Provide the [x, y] coordinate of the cell's center where the given text is located.  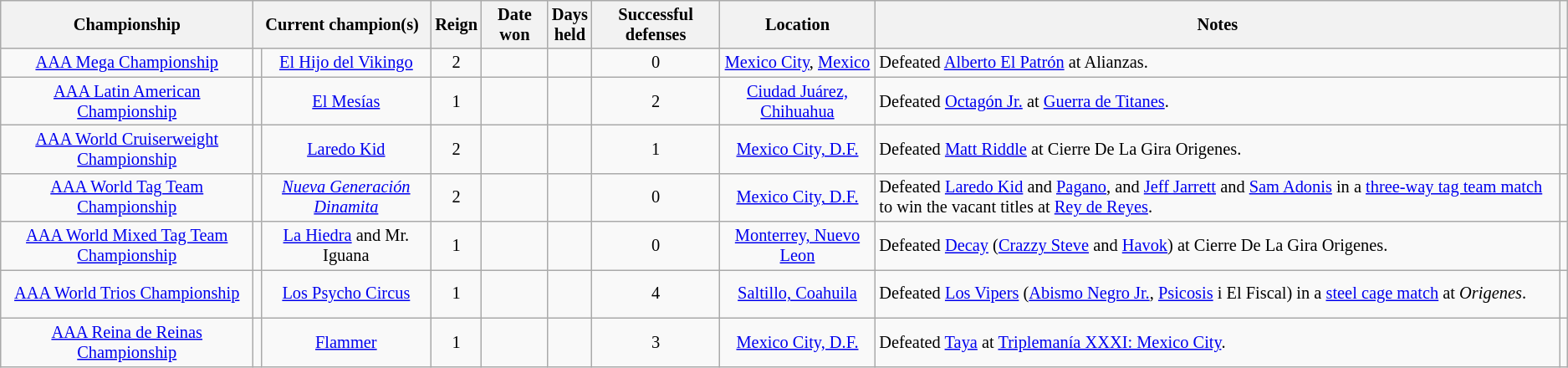
Saltillo, Coahuila [798, 294]
Defeated Octagón Jr. at Guerra de Titanes. [1218, 101]
Defeated Alberto El Patrón at Alianzas. [1218, 63]
AAA World Mixed Tag Team Championship [127, 246]
Los Psycho Circus [346, 294]
Monterrey, Nuevo Leon [798, 246]
Daysheld [570, 24]
AAA Mega Championship [127, 63]
Nueva Generación Dinamita [346, 197]
AAA World Cruiserweight Championship [127, 149]
La Hiedra and Mr. Iguana [346, 246]
4 [656, 294]
Date won [515, 24]
Reign [457, 24]
Current champion(s) [343, 24]
Defeated Laredo Kid and Pagano, and Jeff Jarrett and Sam Adonis in a three-way tag team match to win the vacant titles at Rey de Reyes. [1218, 197]
Laredo Kid [346, 149]
Flammer [346, 342]
AAA World Tag Team Championship [127, 197]
Championship [127, 24]
Defeated Los Vipers (Abismo Negro Jr., Psicosis i El Fiscal) in a steel cage match at Origenes. [1218, 294]
Successful defenses [656, 24]
AAA Latin American Championship [127, 101]
AAA Reina de Reinas Championship [127, 342]
Mexico City, Mexico [798, 63]
Defeated Matt Riddle at Cierre De La Gira Origenes. [1218, 149]
AAA World Trios Championship [127, 294]
Defeated Decay (Crazzy Steve and Havok) at Cierre De La Gira Origenes. [1218, 246]
Notes [1218, 24]
Ciudad Juárez, Chihuahua [798, 101]
Location [798, 24]
3 [656, 342]
Defeated Taya at Triplemanía XXXI: Mexico City. [1218, 342]
El Hijo del Vikingo [346, 63]
El Mesías [346, 101]
